Capture the cell that displays the provided text and extract its [x, y] central coordinate. 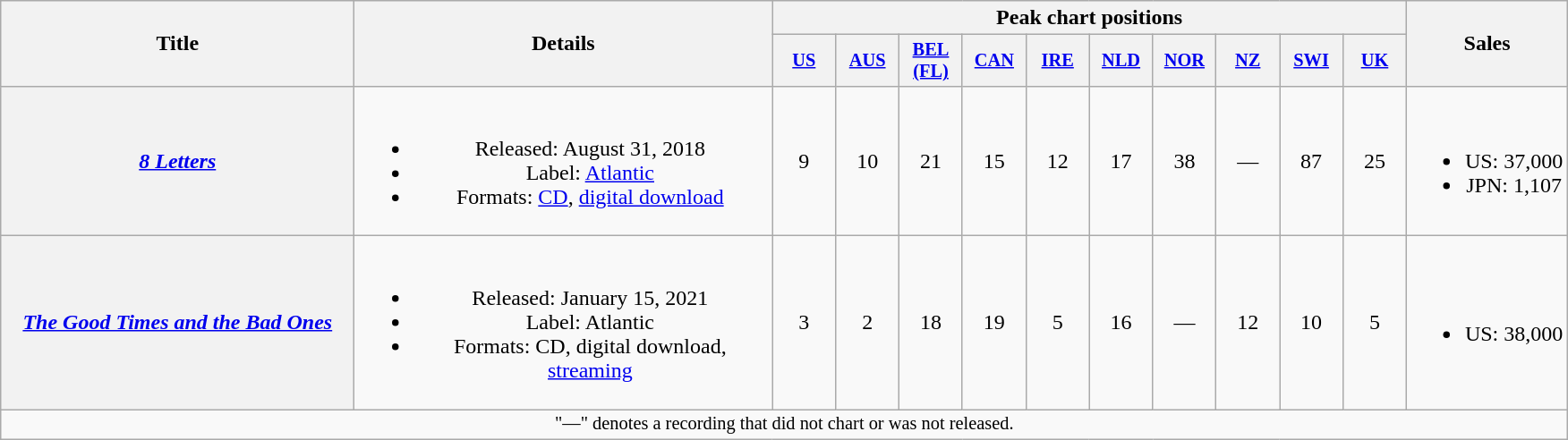
CAN [993, 61]
"—" denotes a recording that did not chart or was not released. [784, 425]
15 [993, 161]
3 [804, 323]
NOR [1185, 61]
The Good Times and the Bad Ones [177, 323]
Released: January 15, 2021Label: AtlanticFormats: CD, digital download, streaming [564, 323]
Released: August 31, 2018Label: AtlanticFormats: CD, digital download [564, 161]
NLD [1121, 61]
18 [931, 323]
2 [868, 323]
Title [177, 44]
8 Letters [177, 161]
NZ [1248, 61]
Details [564, 44]
87 [1312, 161]
9 [804, 161]
Peak chart positions [1090, 18]
US: 38,000 [1487, 323]
17 [1121, 161]
US: 37,000JPN: 1,107 [1487, 161]
SWI [1312, 61]
16 [1121, 323]
38 [1185, 161]
BEL(FL) [931, 61]
UK [1375, 61]
25 [1375, 161]
US [804, 61]
IRE [1058, 61]
19 [993, 323]
Sales [1487, 44]
21 [931, 161]
AUS [868, 61]
